Locate the cell with the specified text and output its (X, Y) center coordinate. 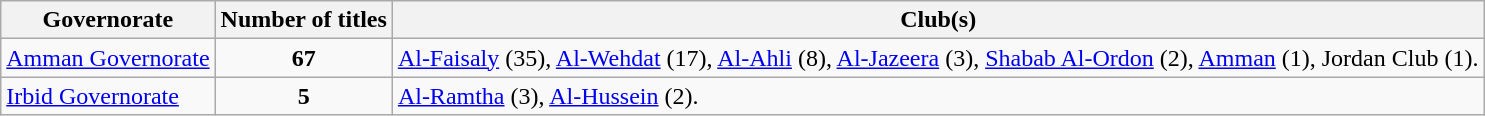
Al-Ramtha (3), Al-Hussein (2). (938, 96)
5 (304, 96)
Club(s) (938, 20)
Number of titles (304, 20)
67 (304, 58)
Al-Faisaly (35), Al-Wehdat (17), Al-Ahli (8), Al-Jazeera (3), Shabab Al-Ordon (2), Amman (1), Jordan Club (1). (938, 58)
Amman Governorate (108, 58)
Governorate (108, 20)
Irbid Governorate (108, 96)
